Locate the cell with the specified text and output its (X, Y) center coordinate. 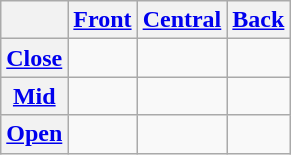
Back (258, 20)
Close (34, 58)
Front (102, 20)
Open (34, 134)
Central (182, 20)
Mid (34, 96)
